Return (x, y) of the center of cell containing provided text 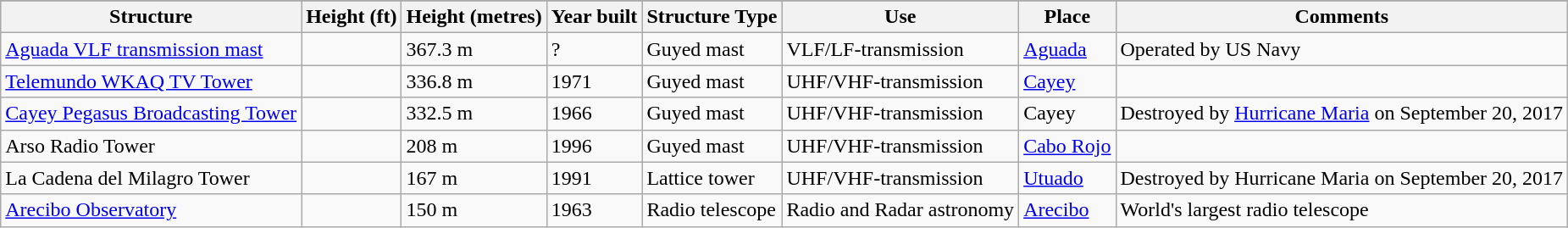
Structure Type (712, 17)
167 m (474, 178)
? (595, 49)
Lattice tower (712, 178)
World's largest radio telescope (1342, 210)
1996 (595, 146)
Cabo Rojo (1067, 146)
Radio telescope (712, 210)
Arecibo (1067, 210)
Height (metres) (474, 17)
Comments (1342, 17)
208 m (474, 146)
VLF/LF-transmission (900, 49)
Aguada VLF transmission mast (151, 49)
Use (900, 17)
Utuado (1067, 178)
Arso Radio Tower (151, 146)
1971 (595, 81)
Radio and Radar astronomy (900, 210)
Arecibo Observatory (151, 210)
332.5 m (474, 114)
367.3 m (474, 49)
1991 (595, 178)
150 m (474, 210)
Place (1067, 17)
Height (ft) (352, 17)
1966 (595, 114)
Telemundo WKAQ TV Tower (151, 81)
Year built (595, 17)
Operated by US Navy (1342, 49)
Aguada (1067, 49)
La Cadena del Milagro Tower (151, 178)
1963 (595, 210)
Structure (151, 17)
Cayey Pegasus Broadcasting Tower (151, 114)
336.8 m (474, 81)
